Output the (X, Y) coordinate of the center of the cell containing the given text.  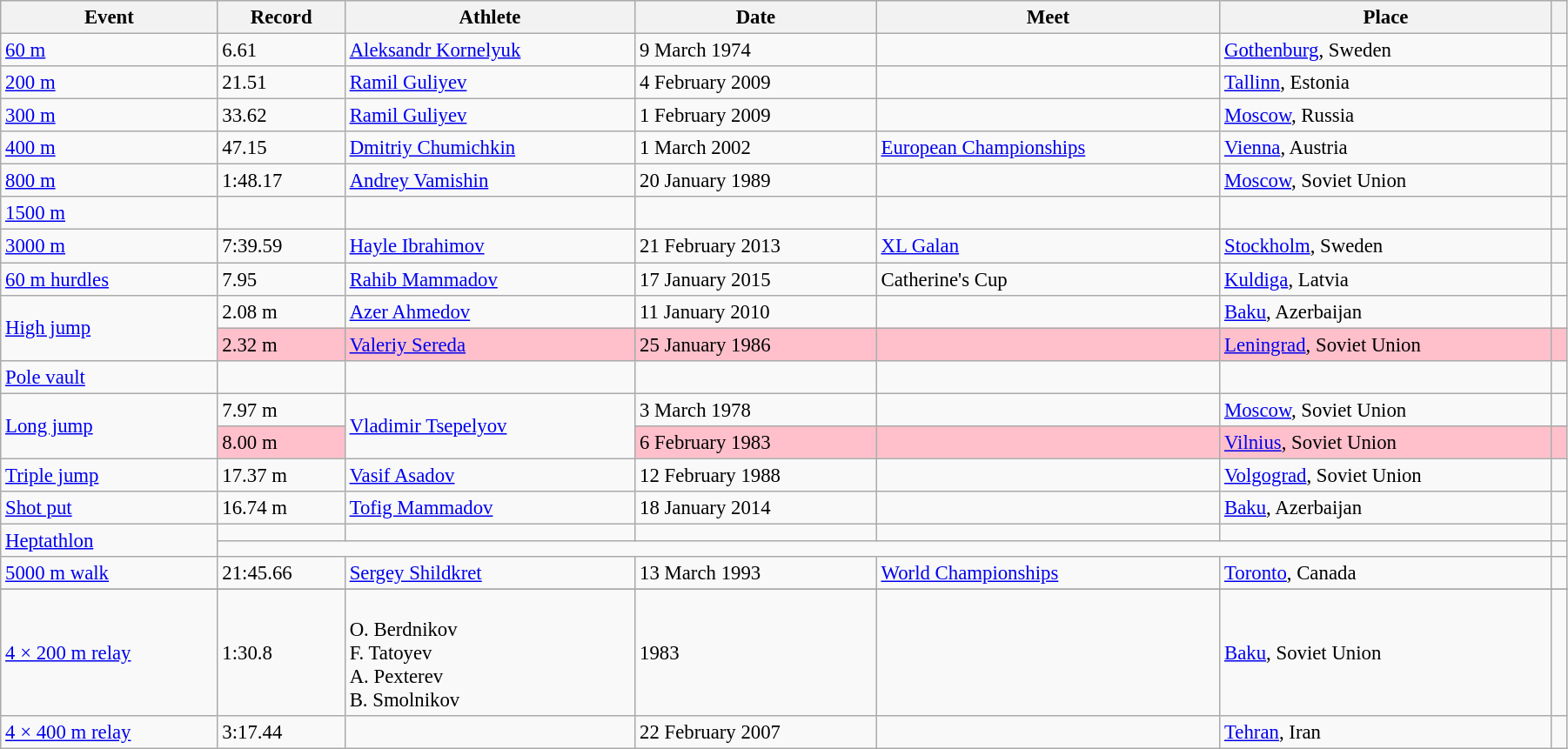
Rahib Mammadov (489, 279)
11 January 2010 (755, 311)
21.51 (281, 83)
800 m (110, 181)
Gothenburg, Sweden (1386, 50)
Toronto, Canada (1386, 573)
18 January 2014 (755, 508)
Moscow, Russia (1386, 116)
5000 m walk (110, 573)
Kuldiga, Latvia (1386, 279)
200 m (110, 83)
Tallinn, Estonia (1386, 83)
O. BerdnikovF. TatoyevA. PexterevB. Smolnikov (489, 653)
European Championships (1048, 148)
Vladimir Tsepelyov (489, 426)
47.15 (281, 148)
Stockholm, Sweden (1386, 246)
13 March 1993 (755, 573)
9 March 1974 (755, 50)
Hayle Ibrahimov (489, 246)
6 February 1983 (755, 443)
25 January 1986 (755, 344)
High jump (110, 327)
1:48.17 (281, 181)
20 January 1989 (755, 181)
Event (110, 17)
2.32 m (281, 344)
16.74 m (281, 508)
Valeriy Sereda (489, 344)
Tehran, Iran (1386, 732)
3 March 1978 (755, 410)
4 × 200 m relay (110, 653)
21:45.66 (281, 573)
60 m (110, 50)
8.00 m (281, 443)
7:39.59 (281, 246)
Volgograd, Soviet Union (1386, 475)
21 February 2013 (755, 246)
Pole vault (110, 377)
1 March 2002 (755, 148)
Baku, Soviet Union (1386, 653)
Aleksandr Kornelyuk (489, 50)
12 February 1988 (755, 475)
300 m (110, 116)
XL Galan (1048, 246)
Catherine's Cup (1048, 279)
17 January 2015 (755, 279)
Vilnius, Soviet Union (1386, 443)
Heptathlon (110, 540)
4 February 2009 (755, 83)
22 February 2007 (755, 732)
7.97 m (281, 410)
Vasif Asadov (489, 475)
Record (281, 17)
World Championships (1048, 573)
Vienna, Austria (1386, 148)
3:17.44 (281, 732)
1 February 2009 (755, 116)
1983 (755, 653)
17.37 m (281, 475)
Azer Ahmedov (489, 311)
Shot put (110, 508)
1500 m (110, 213)
4 × 400 m relay (110, 732)
Date (755, 17)
Andrey Vamishin (489, 181)
3000 m (110, 246)
1:30.8 (281, 653)
Meet (1048, 17)
Place (1386, 17)
Leningrad, Soviet Union (1386, 344)
6.61 (281, 50)
33.62 (281, 116)
400 m (110, 148)
60 m hurdles (110, 279)
Athlete (489, 17)
Sergey Shildkret (489, 573)
Triple jump (110, 475)
Dmitriy Chumichkin (489, 148)
7.95 (281, 279)
Long jump (110, 426)
Tofig Mammadov (489, 508)
2.08 m (281, 311)
